Pinpoint the cell where the given text exists, returning its (X, Y) midpoint coordinate. 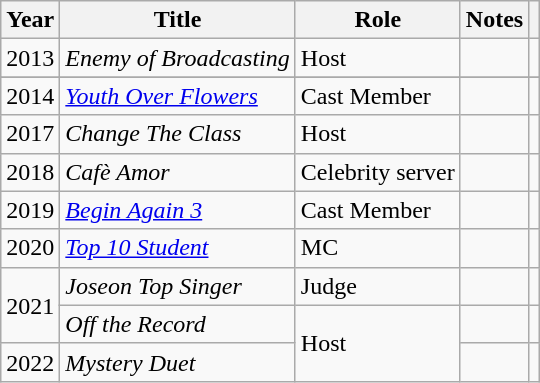
2019 (30, 210)
Top 10 Student (178, 248)
Begin Again 3 (178, 210)
Enemy of Broadcasting (178, 58)
Year (30, 20)
Role (378, 20)
2017 (30, 134)
Off the Record (178, 324)
Change The Class (178, 134)
Mystery Duet (178, 362)
2021 (30, 305)
2018 (30, 172)
2014 (30, 96)
Celebrity server (378, 172)
2013 (30, 58)
MC (378, 248)
Judge (378, 286)
2022 (30, 362)
Youth Over Flowers (178, 96)
Joseon Top Singer (178, 286)
Title (178, 20)
Cafè Amor (178, 172)
2020 (30, 248)
Notes (494, 20)
